For the text-containing cell, return its midpoint in [x, y] coordinate format. 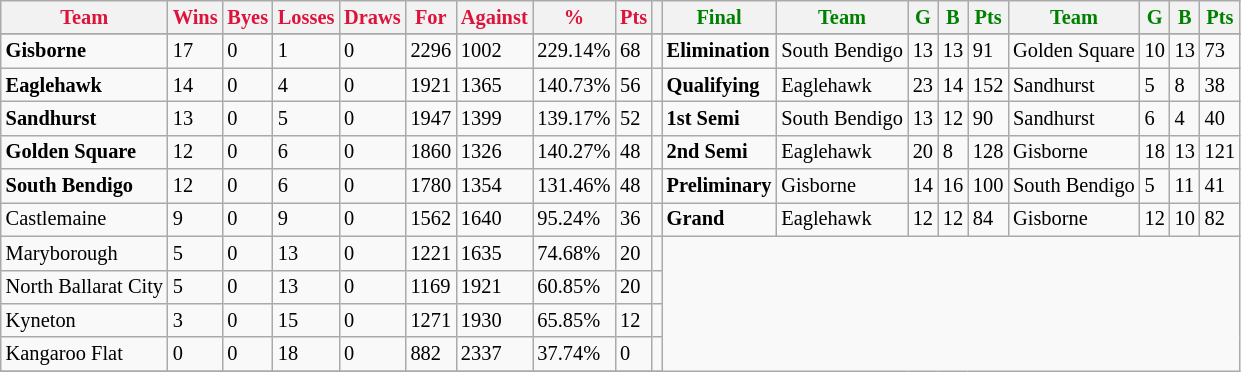
38 [1220, 85]
Qualifying [720, 85]
Grand [720, 219]
140.73% [574, 85]
17 [196, 51]
1780 [431, 186]
1002 [494, 51]
121 [1220, 152]
60.85% [574, 287]
Kyneton [84, 320]
91 [988, 51]
16 [953, 186]
Maryborough [84, 253]
15 [306, 320]
Kangaroo Flat [84, 354]
Byes [247, 17]
65.85% [574, 320]
73 [1220, 51]
1930 [494, 320]
For [431, 17]
1169 [431, 287]
1947 [431, 118]
% [574, 17]
Losses [306, 17]
Elimination [720, 51]
52 [634, 118]
11 [1185, 186]
3 [196, 320]
128 [988, 152]
36 [634, 219]
1271 [431, 320]
1860 [431, 152]
1 [306, 51]
23 [923, 85]
90 [988, 118]
139.17% [574, 118]
1st Semi [720, 118]
131.46% [574, 186]
229.14% [574, 51]
Preliminary [720, 186]
2nd Semi [720, 152]
1399 [494, 118]
152 [988, 85]
140.27% [574, 152]
84 [988, 219]
1221 [431, 253]
2296 [431, 51]
41 [1220, 186]
1365 [494, 85]
95.24% [574, 219]
68 [634, 51]
56 [634, 85]
Castlemaine [84, 219]
1640 [494, 219]
Against [494, 17]
1635 [494, 253]
Draws [372, 17]
2337 [494, 354]
82 [1220, 219]
40 [1220, 118]
882 [431, 354]
Wins [196, 17]
Final [720, 17]
1354 [494, 186]
1326 [494, 152]
100 [988, 186]
37.74% [574, 354]
74.68% [574, 253]
1562 [431, 219]
North Ballarat City [84, 287]
